Find where the given text appears and provide that cell's center as (x, y) coordinate. 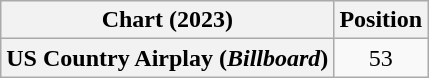
US Country Airplay (Billboard) (168, 58)
53 (381, 58)
Position (381, 20)
Chart (2023) (168, 20)
